Extract the (x, y) coordinate from the center of the cell holding the provided text.  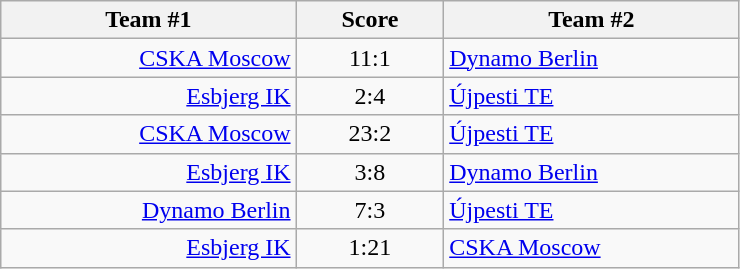
2:4 (370, 96)
3:8 (370, 172)
7:3 (370, 210)
Team #1 (148, 20)
Score (370, 20)
1:21 (370, 248)
23:2 (370, 134)
Team #2 (592, 20)
11:1 (370, 58)
